Locate the cell with the specified text and output its [x, y] center coordinate. 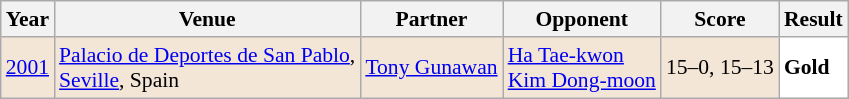
Opponent [582, 19]
Year [28, 19]
Venue [207, 19]
Palacio de Deportes de San Pablo,Seville, Spain [207, 68]
15–0, 15–13 [720, 68]
Ha Tae-kwon Kim Dong-moon [582, 68]
Result [814, 19]
Score [720, 19]
2001 [28, 68]
Gold [814, 68]
Tony Gunawan [431, 68]
Partner [431, 19]
